Output the (x, y) coordinate of the center of the cell containing the given text.  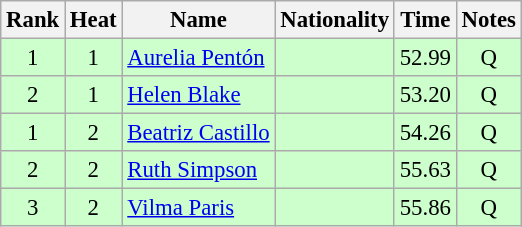
Heat (94, 20)
53.20 (425, 95)
Helen Blake (198, 95)
3 (33, 208)
Nationality (334, 20)
55.86 (425, 208)
54.26 (425, 133)
Time (425, 20)
Notes (488, 20)
Rank (33, 20)
Beatriz Castillo (198, 133)
Name (198, 20)
Vilma Paris (198, 208)
52.99 (425, 58)
55.63 (425, 170)
Ruth Simpson (198, 170)
Aurelia Pentón (198, 58)
